Extract the (x, y) coordinate from the center of the cell holding the provided text.  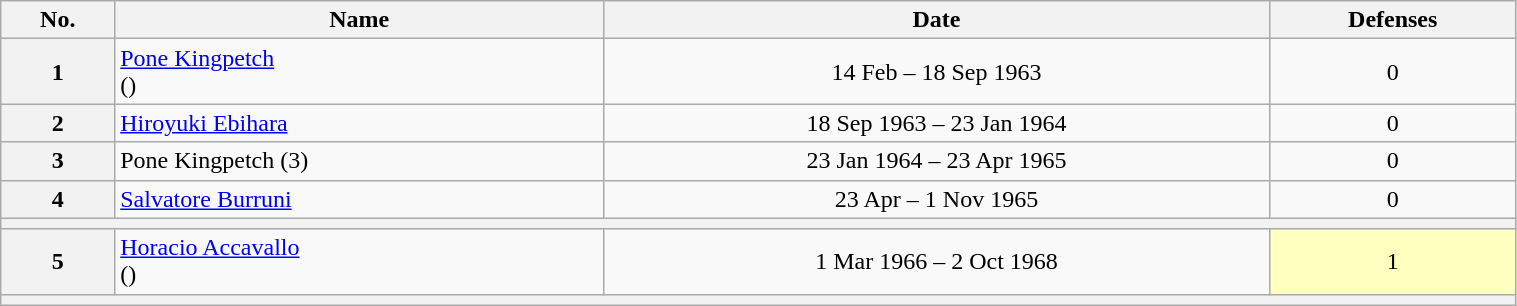
Pone Kingpetch() (360, 72)
Defenses (1392, 20)
No. (58, 20)
Name (360, 20)
23 Jan 1964 – 23 Apr 1965 (937, 161)
23 Apr – 1 Nov 1965 (937, 199)
14 Feb – 18 Sep 1963 (937, 72)
Date (937, 20)
4 (58, 199)
2 (58, 123)
Hiroyuki Ebihara (360, 123)
5 (58, 262)
Horacio Accavallo() (360, 262)
Pone Kingpetch (3) (360, 161)
Salvatore Burruni (360, 199)
3 (58, 161)
1 Mar 1966 – 2 Oct 1968 (937, 262)
18 Sep 1963 – 23 Jan 1964 (937, 123)
